From the cell containing the given text, extract its center point as [X, Y] coordinate. 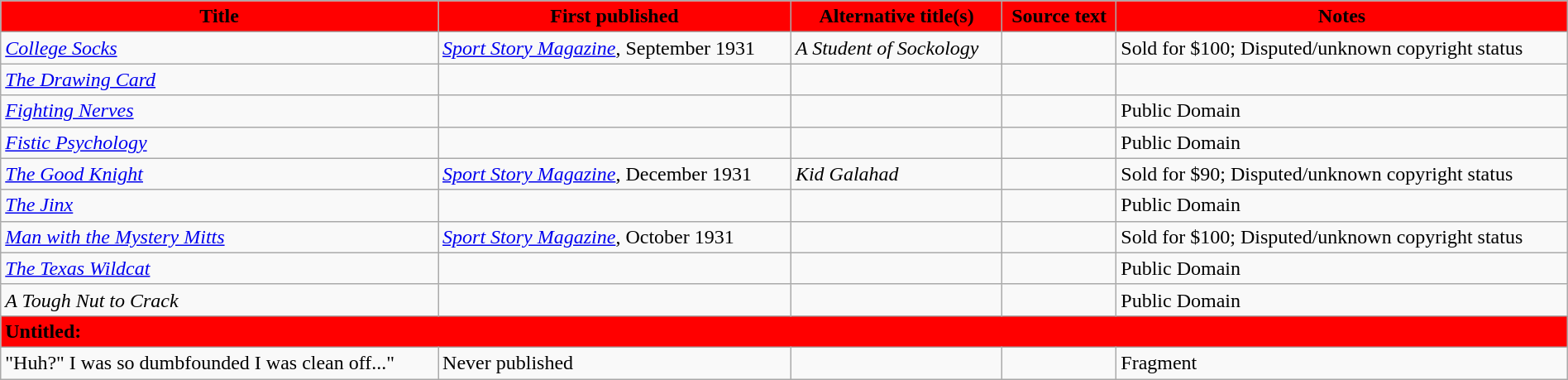
A Tough Nut to Crack [220, 300]
Fragment [1341, 363]
Never published [615, 363]
Sport Story Magazine, September 1931 [615, 48]
Kid Galahad [896, 174]
A Student of Sockology [896, 48]
Sold for $90; Disputed/unknown copyright status [1341, 174]
The Jinx [220, 205]
Notes [1341, 17]
"Huh?" I was so dumbfounded I was clean off..." [220, 363]
First published [615, 17]
The Good Knight [220, 174]
Alternative title(s) [896, 17]
College Socks [220, 48]
Sport Story Magazine, December 1931 [615, 174]
The Drawing Card [220, 79]
Untitled: [784, 331]
Source text [1059, 17]
Sport Story Magazine, October 1931 [615, 237]
The Texas Wildcat [220, 268]
Title [220, 17]
Fighting Nerves [220, 111]
Man with the Mystery Mitts [220, 237]
Fistic Psychology [220, 142]
